Locate the cell with the specified text and output its (x, y) center coordinate. 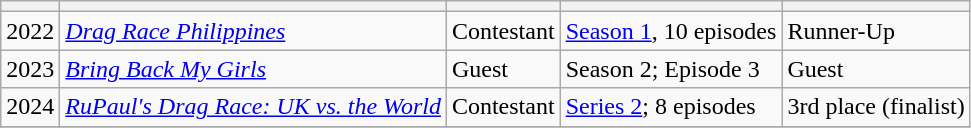
Series 2; 8 episodes (671, 107)
Drag Race Philippines (254, 31)
3rd place (finalist) (876, 107)
2024 (30, 107)
RuPaul's Drag Race: UK vs. the World (254, 107)
Bring Back My Girls (254, 69)
Runner-Up (876, 31)
2022 (30, 31)
2023 (30, 69)
Season 2; Episode 3 (671, 69)
Season 1, 10 episodes (671, 31)
